Detect which cell encompasses the target text, then output its (x, y) center coordinate. 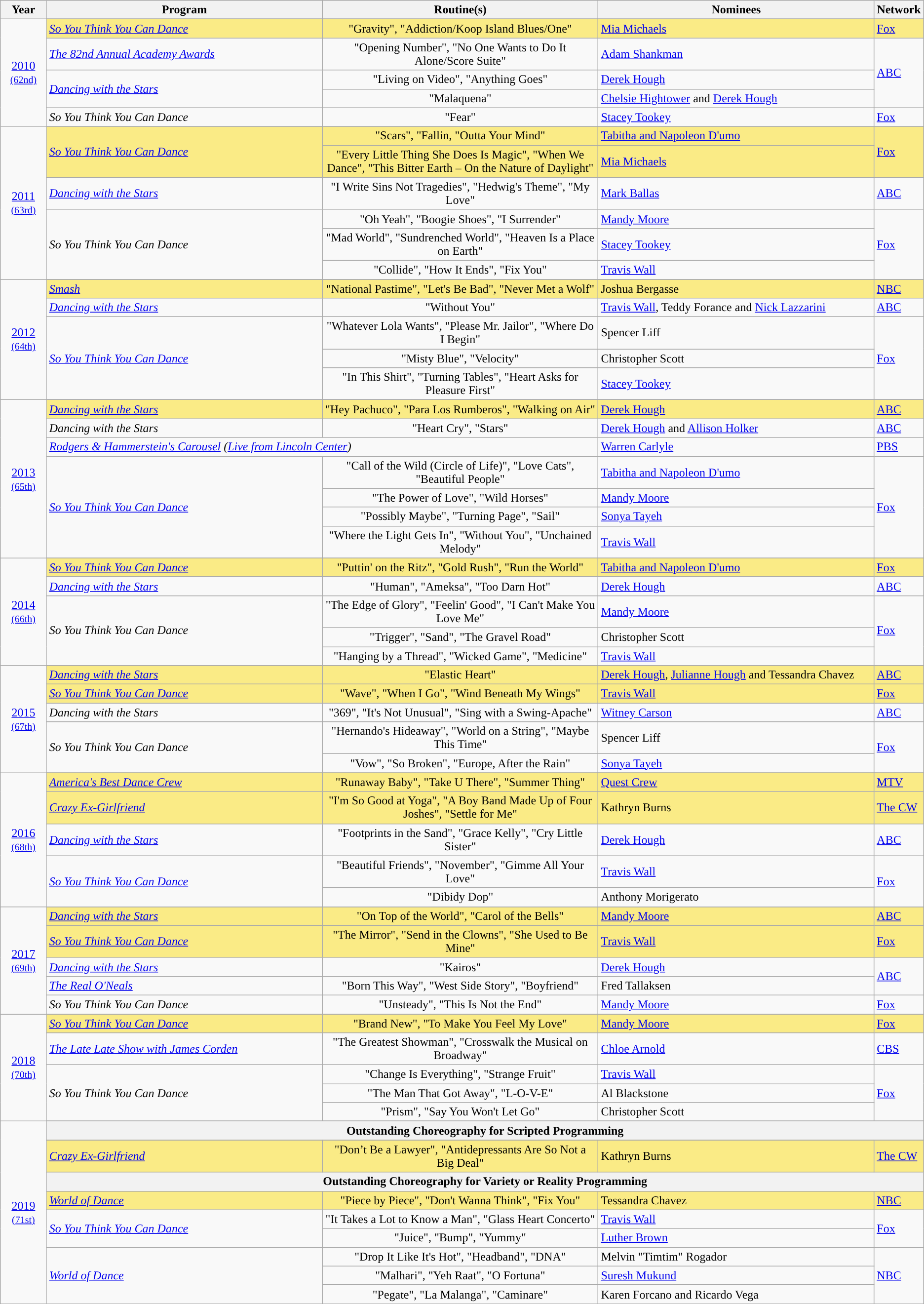
"Oh Yeah", "Boogie Shoes", "I Surrender" (460, 219)
Chloe Arnold (736, 1049)
"Every Little Thing She Does Is Magic", "When We Dance", "This Bitter Earth – On the Nature of Daylight" (460, 161)
"Where the Light Gets In", "Without You", "Unchained Melody" (460, 542)
"Change Is Everything", "Strange Fruit" (460, 1074)
The 82nd Annual Academy Awards (185, 54)
Year (24, 10)
Network (899, 10)
Program (185, 10)
Quest Crew (736, 782)
Smash (185, 289)
"Malaquena" (460, 98)
Witney Carson (736, 712)
"Whatever Lola Wants", "Please Mr. Jailor", "Where Do I Begin" (460, 333)
"The Man That Got Away", "L-O-V-E" (460, 1093)
"I'm So Good at Yoga", "A Boy Band Made Up of Four Joshes", "Settle for Me" (460, 808)
"Hey Pachuco", "Para Los Rumberos", "Walking on Air" (460, 409)
"The Edge of Glory", "Feelin' Good", "I Can't Make You Love Me" (460, 611)
"Juice", "Bump", "Yummy" (460, 1238)
Travis Wall, Teddy Forance and Nick Lazzarini (736, 308)
"Don’t Be a Lawyer", "Antidepressants Are So Not a Big Deal" (460, 1156)
Al Blackstone (736, 1093)
2014(66th) (24, 611)
"Unsteady", "This Is Not the End" (460, 1004)
Routine(s) (460, 10)
"Pegate", "La Malanga", "Caminare" (460, 1294)
"Heart Cry", "Stars" (460, 428)
2016(68th) (24, 839)
Derek Hough and Allison Holker (736, 428)
America's Best Dance Crew (185, 782)
"Vow", "So Broken", "Europe, After the Rain" (460, 763)
"On Top of the World", "Carol of the Bells" (460, 916)
Fred Tallaksen (736, 986)
"Beautiful Friends", "November", "Gimme All Your Love" (460, 872)
Karen Forcano and Ricardo Vega (736, 1294)
Tessandra Chavez (736, 1200)
Mark Ballas (736, 194)
"Dibidy Dop" (460, 897)
2011(63rd) (24, 202)
"Gravity", "Addiction/Koop Island Blues/One" (460, 29)
2013(65th) (24, 479)
"Drop It Like It's Hot", "Headband", "DNA" (460, 1257)
2019(71st) (24, 1213)
Warren Carlyle (736, 447)
Melvin "Timtim" Rogador (736, 1257)
"The Mirror", "Send in the Clowns", "She Used to Be Mine" (460, 941)
"Scars", "Fallin, "Outta Your Mind" (460, 136)
Derek Hough, Julianne Hough and Tessandra Chavez (736, 675)
"It Takes a Lot to Know a Man", "Glass Heart Concerto" (460, 1219)
"Runaway Baby", "Take U There", "Summer Thing" (460, 782)
PBS (899, 447)
"Fear" (460, 117)
"Born This Way", "West Side Story", "Boyfriend" (460, 986)
The Late Late Show with James Corden (185, 1049)
Adam Shankman (736, 54)
"Opening Number", "No One Wants to Do It Alone/Score Suite" (460, 54)
Rodgers & Hammerstein's Carousel (Live from Lincoln Center) (322, 447)
Suresh Mukund (736, 1275)
Nominees (736, 10)
"Human", "Ameksa", "Too Darn Hot" (460, 586)
"Footprints in the Sand", "Grace Kelly", "Cry Little Sister" (460, 839)
"Brand New", "To Make You Feel My Love" (460, 1024)
"Without You" (460, 308)
"Puttin' on the Ritz", "Gold Rush", "Run the World" (460, 567)
2010(62nd) (24, 73)
"I Write Sins Not Tragedies", "Hedwig's Theme", "My Love" (460, 194)
The Real O'Neals (185, 986)
MTV (899, 782)
"The Power of Love", "Wild Horses" (460, 498)
"Elastic Heart" (460, 675)
"Mad World", "Sundrenched World", "Heaven Is a Place on Earth" (460, 244)
"Call of the Wild (Circle of Life)", "Love Cats", "Beautiful People" (460, 472)
"In This Shirt", "Turning Tables", "Heart Asks for Pleasure First" (460, 384)
"Collide", "How It Ends", "Fix You" (460, 270)
"Malhari", "Yeh Raat", "O Fortuna" (460, 1275)
Outstanding Choreography for Scripted Programming (485, 1131)
"Wave", "When I Go", "Wind Beneath My Wings" (460, 694)
"The Greatest Showman", "Crosswalk the Musical on Broadway" (460, 1049)
2017(69th) (24, 960)
"Prism", "Say You Won't Let Go" (460, 1112)
CBS (899, 1049)
"Hanging by a Thread", "Wicked Game", "Medicine" (460, 656)
2015(67th) (24, 719)
"Piece by Piece", "Don't Wanna Think", "Fix You" (460, 1200)
"Living on Video", "Anything Goes" (460, 79)
"Kairos" (460, 967)
"Trigger", "Sand", "The Gravel Road" (460, 637)
2018(70th) (24, 1067)
"Misty Blue", "Velocity" (460, 358)
Luther Brown (736, 1238)
"Hernando's Hideaway", "World on a String", "Maybe This Time" (460, 738)
"369", "It's Not Unusual", "Sing with a Swing-Apache" (460, 712)
Chelsie Hightower and Derek Hough (736, 98)
Anthony Morigerato (736, 897)
2012(64th) (24, 340)
Outstanding Choreography for Variety or Reality Programming (485, 1182)
"National Pastime", "Let's Be Bad", "Never Met a Wolf" (460, 289)
Joshua Bergasse (736, 289)
"Possibly Maybe", "Turning Page", "Sail" (460, 516)
